Determine the [x, y] coordinate at the center of the cell enclosing the given text.  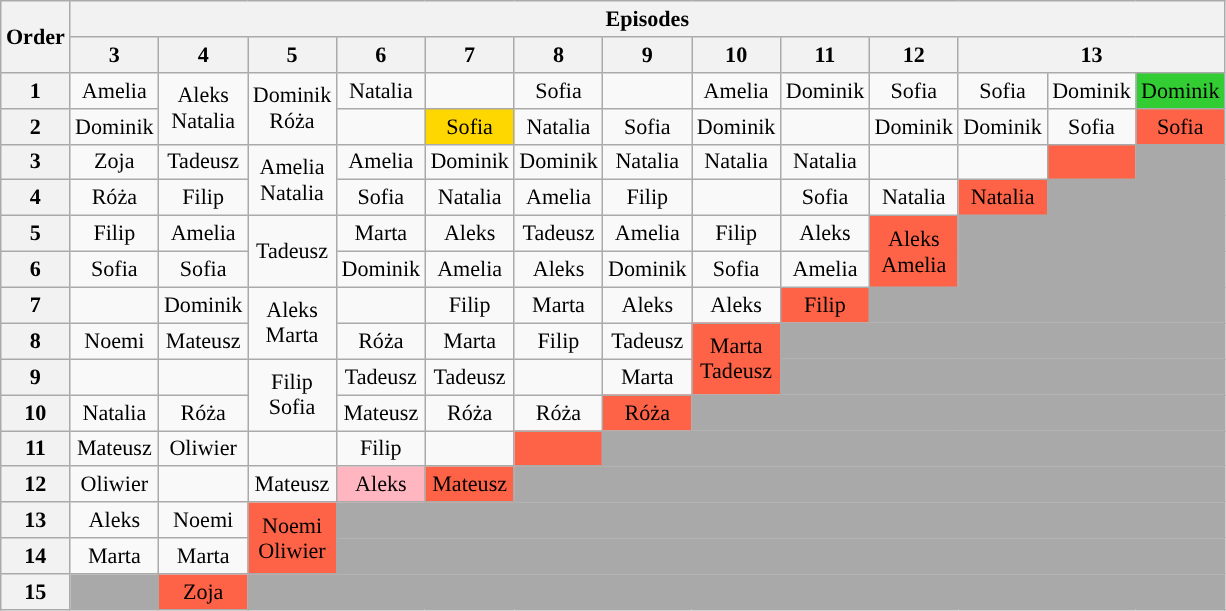
NoemiOliwier [292, 538]
15 [36, 591]
Episodes [648, 18]
1 [36, 90]
AleksNatalia [204, 108]
AmeliaNatalia [292, 180]
Order [36, 36]
MartaTadeusz [736, 359]
14 [36, 556]
FilipSofia [292, 395]
2 [36, 126]
DominikRóża [292, 108]
AleksAmelia [914, 251]
AleksMarta [292, 323]
